Find where the given text appears and provide that cell's center as [x, y] coordinate. 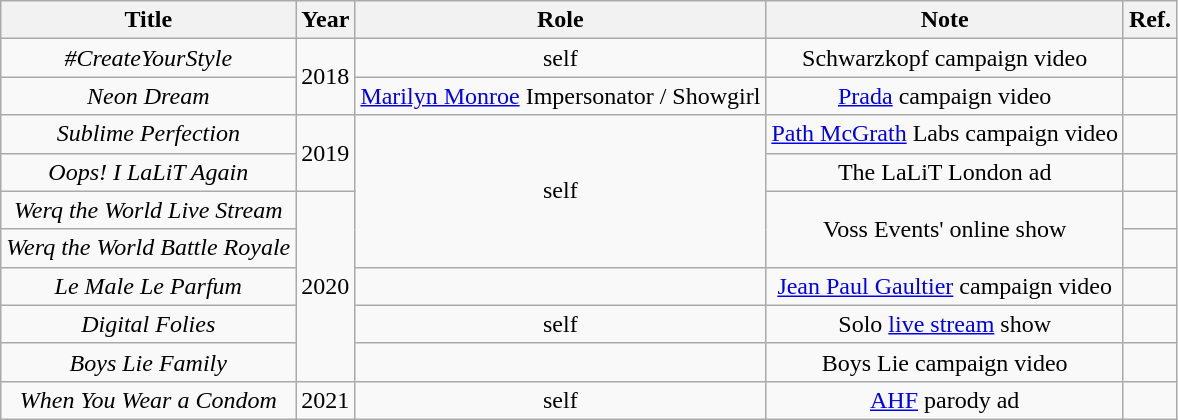
Title [148, 20]
When You Wear a Condom [148, 400]
The LaLiT London ad [945, 172]
2018 [326, 77]
Ref. [1150, 20]
Sublime Perfection [148, 134]
Year [326, 20]
Jean Paul Gaultier campaign video [945, 286]
#CreateYourStyle [148, 58]
Path McGrath Labs campaign video [945, 134]
2019 [326, 153]
Le Male Le Parfum [148, 286]
Solo live stream show [945, 324]
Schwarzkopf campaign video [945, 58]
Voss Events' online show [945, 229]
AHF parody ad [945, 400]
2020 [326, 286]
Boys Lie campaign video [945, 362]
Marilyn Monroe Impersonator / Showgirl [560, 96]
Boys Lie Family [148, 362]
Oops! I LaLiT Again [148, 172]
Role [560, 20]
Prada campaign video [945, 96]
Werq the World Live Stream [148, 210]
2021 [326, 400]
Neon Dream [148, 96]
Note [945, 20]
Werq the World Battle Royale [148, 248]
Digital Folies [148, 324]
